For the text-containing cell, return its midpoint in [X, Y] coordinate format. 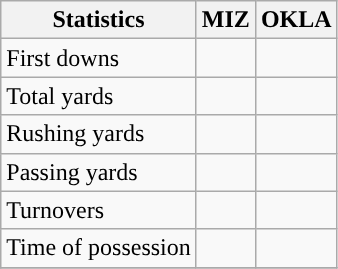
Turnovers [99, 210]
Statistics [99, 20]
Total yards [99, 96]
Passing yards [99, 172]
MIZ [226, 20]
First downs [99, 58]
OKLA [296, 20]
Rushing yards [99, 134]
Time of possession [99, 248]
